Extract the [X, Y] coordinate from the center of the cell holding the provided text.  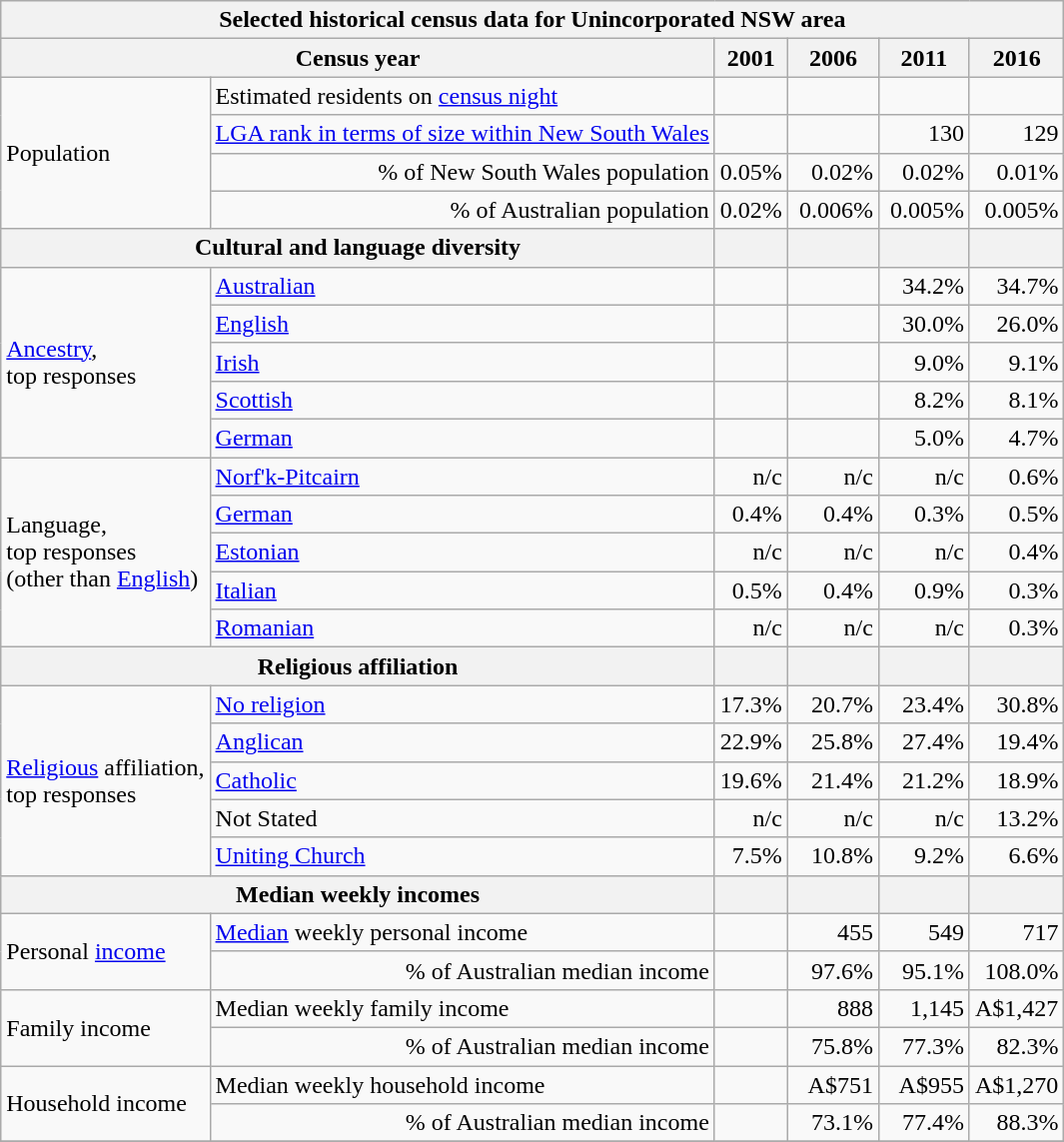
9.1% [1016, 362]
549 [923, 932]
Italian [462, 590]
9.0% [923, 362]
77.3% [923, 1046]
5.0% [923, 438]
888 [833, 1008]
Household income [106, 1103]
26.0% [1016, 324]
73.1% [833, 1123]
30.0% [923, 324]
Norf'k-Pitcairn [462, 477]
4.7% [1016, 438]
0.006% [833, 210]
Australian [462, 286]
108.0% [1016, 970]
Personal income [106, 951]
Not Stated [462, 818]
Population [106, 153]
Uniting Church [462, 856]
27.4% [923, 742]
Romanian [462, 628]
2011 [923, 58]
13.2% [1016, 818]
21.2% [923, 780]
% of New South Wales population [462, 172]
129 [1016, 134]
Religious affiliation [358, 666]
Cultural and language diversity [358, 248]
0.9% [923, 590]
Median weekly personal income [462, 932]
% of Australian population [462, 210]
8.1% [1016, 400]
8.2% [923, 400]
21.4% [833, 780]
19.6% [751, 780]
0.05% [751, 172]
2016 [1016, 58]
17.3% [751, 704]
Median weekly incomes [358, 894]
Scottish [462, 400]
A$751 [833, 1084]
10.8% [833, 856]
A$1,427 [1016, 1008]
95.1% [923, 970]
LGA rank in terms of size within New South Wales [462, 134]
88.3% [1016, 1123]
34.7% [1016, 286]
A$955 [923, 1084]
English [462, 324]
0.01% [1016, 172]
20.7% [833, 704]
Estimated residents on census night [462, 96]
Ancestry,top responses [106, 362]
Family income [106, 1027]
6.6% [1016, 856]
18.9% [1016, 780]
30.8% [1016, 704]
Irish [462, 362]
Estonian [462, 553]
23.4% [923, 704]
7.5% [751, 856]
130 [923, 134]
2006 [833, 58]
A$1,270 [1016, 1084]
Median weekly household income [462, 1084]
0.6% [1016, 477]
1,145 [923, 1008]
455 [833, 932]
9.2% [923, 856]
25.8% [833, 742]
34.2% [923, 286]
Census year [358, 58]
75.8% [833, 1046]
19.4% [1016, 742]
77.4% [923, 1123]
Language,top responses(other than English) [106, 553]
Median weekly family income [462, 1008]
Catholic [462, 780]
Anglican [462, 742]
717 [1016, 932]
22.9% [751, 742]
82.3% [1016, 1046]
97.6% [833, 970]
No religion [462, 704]
Religious affiliation,top responses [106, 780]
Selected historical census data for Unincorporated NSW area [532, 20]
2001 [751, 58]
